Extract the [X, Y] coordinate from the center of the cell holding the provided text.  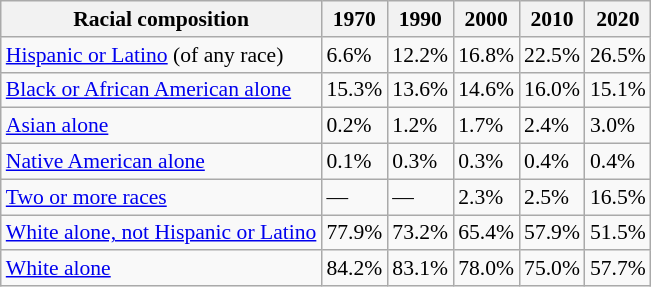
2020 [618, 19]
2.3% [486, 197]
6.6% [354, 55]
78.0% [486, 269]
1.7% [486, 126]
0.2% [354, 126]
65.4% [486, 233]
16.0% [552, 90]
Two or more races [162, 197]
Racial composition [162, 19]
1990 [420, 19]
16.8% [486, 55]
51.5% [618, 233]
26.5% [618, 55]
57.9% [552, 233]
16.5% [618, 197]
Asian alone [162, 126]
Hispanic or Latino (of any race) [162, 55]
12.2% [420, 55]
Black or African American alone [162, 90]
3.0% [618, 126]
73.2% [420, 233]
2010 [552, 19]
Native American alone [162, 162]
15.1% [618, 90]
75.0% [552, 269]
14.6% [486, 90]
15.3% [354, 90]
1.2% [420, 126]
0.1% [354, 162]
2.4% [552, 126]
White alone, not Hispanic or Latino [162, 233]
2.5% [552, 197]
77.9% [354, 233]
22.5% [552, 55]
White alone [162, 269]
2000 [486, 19]
84.2% [354, 269]
1970 [354, 19]
13.6% [420, 90]
83.1% [420, 269]
57.7% [618, 269]
